Output the [x, y] coordinate of the center of the cell containing the given text.  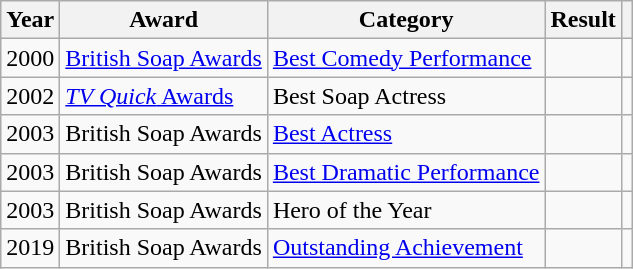
Hero of the Year [406, 210]
Outstanding Achievement [406, 248]
Best Soap Actress [406, 96]
Best Actress [406, 134]
Result [583, 20]
Year [30, 20]
Best Comedy Performance [406, 58]
2019 [30, 248]
Award [164, 20]
TV Quick Awards [164, 96]
2002 [30, 96]
2000 [30, 58]
Best Dramatic Performance [406, 172]
Category [406, 20]
